Pinpoint the cell where the given text exists, returning its [x, y] midpoint coordinate. 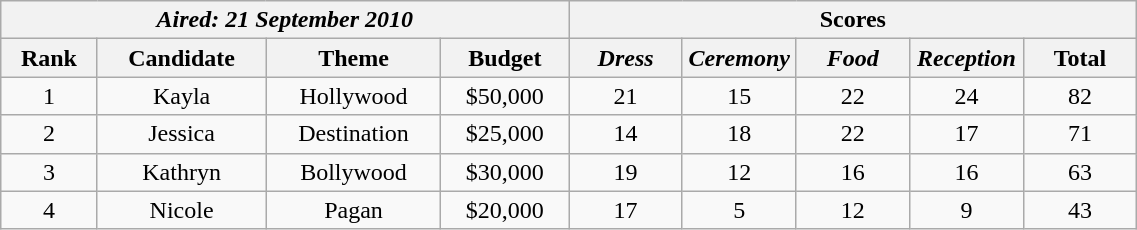
Budget [505, 58]
Kathryn [182, 172]
43 [1080, 210]
$50,000 [505, 96]
Hollywood [354, 96]
82 [1080, 96]
14 [626, 134]
Pagan [354, 210]
Dress [626, 58]
$25,000 [505, 134]
Total [1080, 58]
Destination [354, 134]
3 [49, 172]
Aired: 21 September 2010 [285, 20]
1 [49, 96]
Theme [354, 58]
Rank [49, 58]
5 [739, 210]
2 [49, 134]
Scores [853, 20]
18 [739, 134]
Reception [967, 58]
19 [626, 172]
$30,000 [505, 172]
24 [967, 96]
71 [1080, 134]
Candidate [182, 58]
Ceremony [739, 58]
Jessica [182, 134]
$20,000 [505, 210]
Kayla [182, 96]
Nicole [182, 210]
Food [853, 58]
4 [49, 210]
63 [1080, 172]
21 [626, 96]
Bollywood [354, 172]
9 [967, 210]
15 [739, 96]
